Capture the cell that displays the provided text and extract its (X, Y) central coordinate. 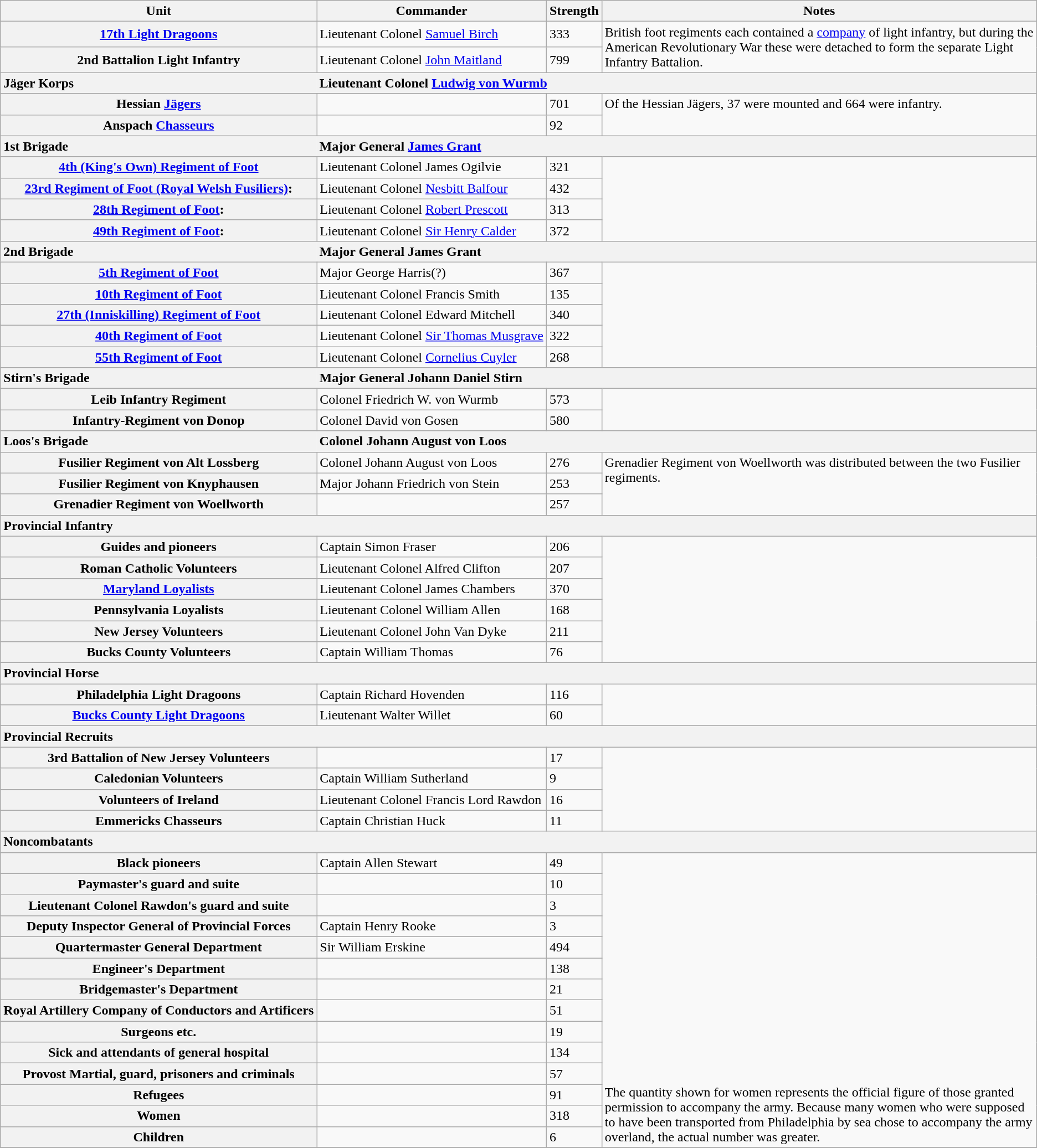
Notes (819, 11)
Children (158, 1137)
Bridgemaster's Department (158, 990)
Black pioneers (158, 863)
Engineer's Department (158, 969)
Provincial Infantry (518, 526)
16 (574, 800)
17 (574, 758)
Paymaster's guard and suite (158, 884)
Roman Catholic Volunteers (158, 568)
318 (574, 1116)
Fusilier Regiment von Alt Lossberg (158, 462)
253 (574, 483)
76 (574, 652)
116 (574, 694)
276 (574, 462)
Jäger Korps (158, 83)
Emmericks Chasseurs (158, 821)
321 (574, 167)
17th Light Dragoons (158, 34)
Anspach Chasseurs (158, 125)
49th Regiment of Foot: (158, 230)
Strength (574, 11)
Lieutenant Colonel Cornelius Cuyler (432, 357)
432 (574, 188)
6 (574, 1137)
Provost Martial, guard, prisoners and criminals (158, 1074)
Hessian Jägers (158, 104)
21 (574, 990)
Women (158, 1116)
Lieutenant Colonel James Chambers (432, 589)
2nd Battalion Light Infantry (158, 60)
Captain Christian Huck (432, 821)
Colonel Friedrich W. von Wurmb (432, 399)
Captain Henry Rooke (432, 926)
207 (574, 568)
367 (574, 272)
19 (574, 1032)
Of the Hessian Jägers, 37 were mounted and 664 were infantry. (819, 115)
340 (574, 315)
27th (Inniskilling) Regiment of Foot (158, 315)
28th Regiment of Foot: (158, 209)
Bucks County Light Dragoons (158, 715)
Captain Allen Stewart (432, 863)
134 (574, 1053)
New Jersey Volunteers (158, 631)
Leib Infantry Regiment (158, 399)
494 (574, 947)
Captain William Thomas (432, 652)
333 (574, 34)
Captain William Sutherland (432, 779)
3rd Battalion of New Jersey Volunteers (158, 758)
5th Regiment of Foot (158, 272)
Lieutenant Colonel Nesbitt Balfour (432, 188)
268 (574, 357)
Lieutenant Colonel Francis Lord Rawdon (432, 800)
Philadelphia Light Dragoons (158, 694)
60 (574, 715)
206 (574, 547)
Unit (158, 11)
Lieutenant Colonel John Maitland (432, 60)
Captain Simon Fraser (432, 547)
Provincial Recruits (518, 737)
Lieutenant Colonel Rawdon's guard and suite (158, 905)
Bucks County Volunteers (158, 652)
Commander (432, 11)
Maryland Loyalists (158, 589)
1st Brigade (158, 146)
10 (574, 884)
Provincial Horse (518, 673)
Lieutenant Colonel Edward Mitchell (432, 315)
40th Regiment of Foot (158, 336)
Lieutenant Colonel Francis Smith (432, 294)
91 (574, 1095)
573 (574, 399)
Fusilier Regiment von Knyphausen (158, 483)
23rd Regiment of Foot (Royal Welsh Fusiliers): (158, 188)
Colonel David von Gosen (432, 420)
Lieutenant Colonel Samuel Birch (432, 34)
168 (574, 610)
Guides and pioneers (158, 547)
Surgeons etc. (158, 1032)
Caledonian Volunteers (158, 779)
Lieutenant Colonel Robert Prescott (432, 209)
Refugees (158, 1095)
257 (574, 504)
Lieutenant Colonel Ludwig von Wurmb (677, 83)
322 (574, 336)
Lieutenant Colonel William Allen (432, 610)
Sick and attendants of general hospital (158, 1053)
Lieutenant Walter Willet (432, 715)
Quartermaster General Department (158, 947)
370 (574, 589)
Deputy Inspector General of Provincial Forces (158, 926)
Royal Artillery Company of Conductors and Artificers (158, 1011)
Volunteers of Ireland (158, 800)
Captain Richard Hovenden (432, 694)
Lieutenant Colonel Alfred Clifton (432, 568)
313 (574, 209)
55th Regiment of Foot (158, 357)
Major Johann Friedrich von Stein (432, 483)
Grenadier Regiment von Woellworth (158, 504)
Lieutenant Colonel Sir Thomas Musgrave (432, 336)
11 (574, 821)
Noncombatants (518, 842)
372 (574, 230)
51 (574, 1011)
Sir William Erskine (432, 947)
92 (574, 125)
211 (574, 631)
Lieutenant Colonel Sir Henry Calder (432, 230)
580 (574, 420)
2nd Brigade (158, 251)
9 (574, 779)
138 (574, 969)
57 (574, 1074)
Major George Harris(?) (432, 272)
Grenadier Regiment von Woellworth was distributed between the two Fusilier regiments. (819, 483)
10th Regiment of Foot (158, 294)
Stirn's Brigade (158, 378)
701 (574, 104)
Major General Johann Daniel Stirn (677, 378)
Pennsylvania Loyalists (158, 610)
Infantry-Regiment von Donop (158, 420)
49 (574, 863)
4th (King's Own) Regiment of Foot (158, 167)
799 (574, 60)
Lieutenant Colonel John Van Dyke (432, 631)
135 (574, 294)
Lieutenant Colonel James Ogilvie (432, 167)
Loos's Brigade (158, 441)
